Pinpoint the cell where the given text exists, returning its (x, y) midpoint coordinate. 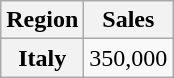
Italy (42, 58)
Sales (128, 20)
350,000 (128, 58)
Region (42, 20)
